Determine the (x, y) coordinate at the center of the cell enclosing the given text.  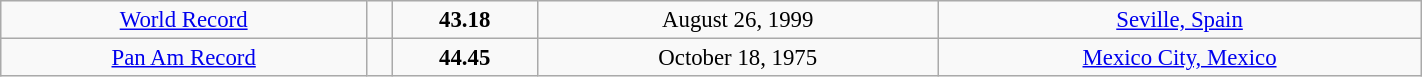
44.45 (465, 58)
October 18, 1975 (738, 58)
Seville, Spain (1180, 20)
43.18 (465, 20)
World Record (184, 20)
August 26, 1999 (738, 20)
Mexico City, Mexico (1180, 58)
Pan Am Record (184, 58)
